Output the (X, Y) coordinate of the center of the cell containing the given text.  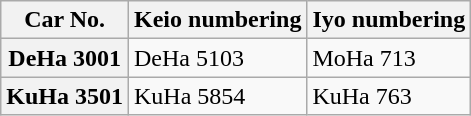
DeHa 5103 (218, 58)
Car No. (65, 20)
DeHa 3001 (65, 58)
KuHa 5854 (218, 96)
Iyo numbering (389, 20)
MoHa 713 (389, 58)
Keio numbering (218, 20)
KuHa 3501 (65, 96)
KuHa 763 (389, 96)
